Capture the cell that displays the provided text and extract its [X, Y] central coordinate. 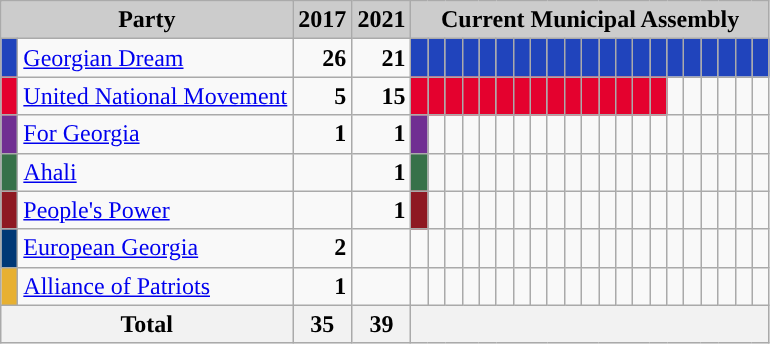
2021 [382, 20]
2017 [322, 20]
United National Movement [156, 96]
21 [382, 58]
2 [322, 248]
Party [147, 20]
15 [382, 96]
35 [322, 324]
Alliance of Patriots [156, 286]
Georgian Dream [156, 58]
Current Municipal Assembly [590, 20]
For Georgia [156, 134]
5 [322, 96]
Ahali [156, 172]
European Georgia [156, 248]
Total [147, 324]
People's Power [156, 210]
39 [382, 324]
26 [322, 58]
